Provide the [X, Y] coordinate of the cell's center where the given text is located.  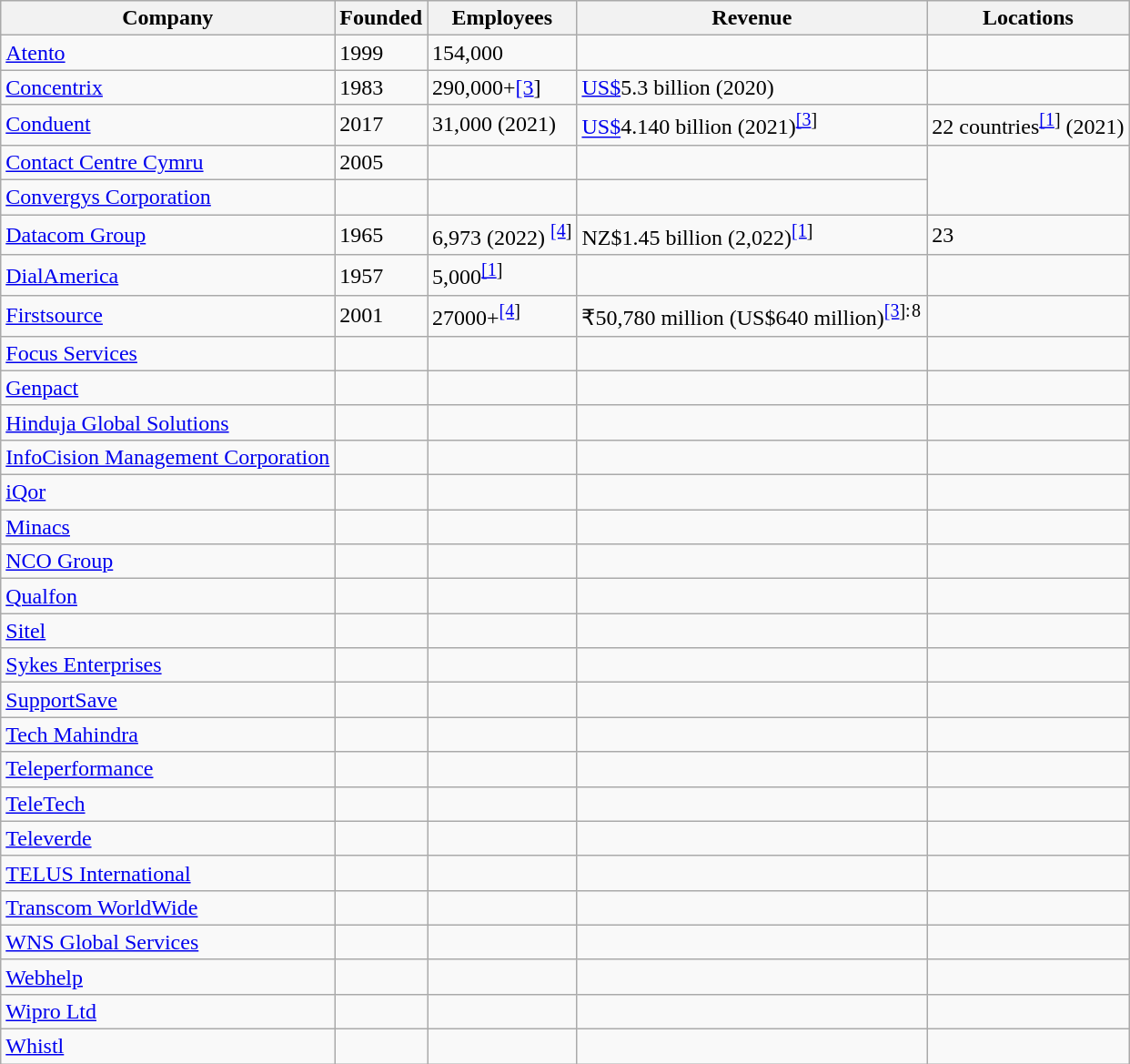
Sitel [167, 631]
Focus Services [167, 353]
Teleperformance [167, 769]
Wipro Ltd [167, 1011]
US$5.3 billion (2020) [752, 87]
iQor [167, 492]
2005 [381, 162]
290,000+[3] [502, 87]
WNS Global Services [167, 942]
27000+[4] [502, 317]
Whistl [167, 1047]
Locations [1028, 18]
Revenue [752, 18]
154,000 [502, 53]
Televerde [167, 838]
NCO Group [167, 562]
Company [167, 18]
1983 [381, 87]
DialAmerica [167, 275]
NZ$1.45 billion (2,022)[1] [752, 235]
InfoCision Management Corporation [167, 457]
Qualfon [167, 596]
₹50,780 million (US$640 million)[3]: 8 [752, 317]
Founded [381, 18]
Atento [167, 53]
23 [1028, 235]
22 countries[1] (2021) [1028, 126]
1965 [381, 235]
TELUS International [167, 873]
Concentrix [167, 87]
Conduent [167, 126]
Minacs [167, 527]
1957 [381, 275]
US$4.140 billion (2021)[3] [752, 126]
5,000[1] [502, 275]
Tech Mahindra [167, 735]
Hinduja Global Solutions [167, 422]
Employees [502, 18]
2001 [381, 317]
Firstsource [167, 317]
Webhelp [167, 977]
2017 [381, 126]
TeleTech [167, 804]
SupportSave [167, 700]
Convergys Corporation [167, 198]
Datacom Group [167, 235]
Genpact [167, 388]
Sykes Enterprises [167, 665]
31,000 (2021) [502, 126]
1999 [381, 53]
Transcom WorldWide [167, 907]
Contact Centre Cymru [167, 162]
6,973 (2022) [4] [502, 235]
